Identify which cell holds the provided text, then report its [X, Y] central coordinate. 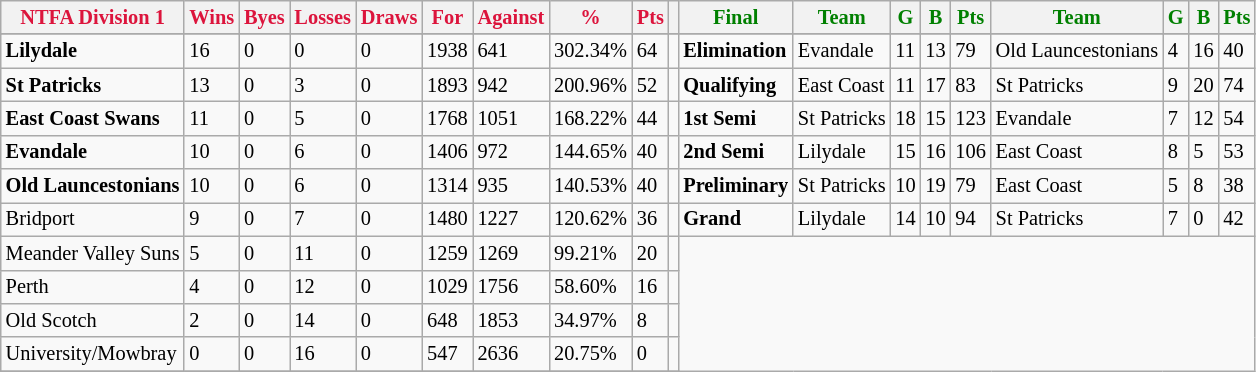
Preliminary [736, 186]
942 [512, 85]
200.96% [590, 85]
Bridport [93, 219]
University/Mowbray [93, 354]
Qualifying [736, 85]
Byes [264, 17]
17 [935, 85]
648 [447, 320]
99.21% [590, 253]
641 [512, 51]
44 [650, 118]
53 [1238, 152]
2nd Semi [736, 152]
972 [512, 152]
For [447, 17]
3 [323, 85]
106 [971, 152]
Against [512, 17]
74 [1238, 85]
Meander Valley Suns [93, 253]
935 [512, 186]
1051 [512, 118]
38 [1238, 186]
144.65% [590, 152]
83 [971, 85]
Grand [736, 219]
Final [736, 17]
2 [212, 320]
54 [1238, 118]
Wins [212, 17]
Draws [389, 17]
Old Scotch [93, 320]
1893 [447, 85]
36 [650, 219]
94 [971, 219]
58.60% [590, 287]
1227 [512, 219]
64 [650, 51]
2636 [512, 354]
1st Semi [736, 118]
547 [447, 354]
1756 [512, 287]
168.22% [590, 118]
% [590, 17]
1314 [447, 186]
1938 [447, 51]
52 [650, 85]
1029 [447, 287]
1269 [512, 253]
Elimination [736, 51]
34.97% [590, 320]
302.34% [590, 51]
120.62% [590, 219]
18 [905, 118]
19 [935, 186]
42 [1238, 219]
1768 [447, 118]
1480 [447, 219]
123 [971, 118]
Perth [93, 287]
1259 [447, 253]
Losses [323, 17]
NTFA Division 1 [93, 17]
1853 [512, 320]
140.53% [590, 186]
1406 [447, 152]
East Coast Swans [93, 118]
20.75% [590, 354]
